Capture the cell that displays the provided text and extract its (x, y) central coordinate. 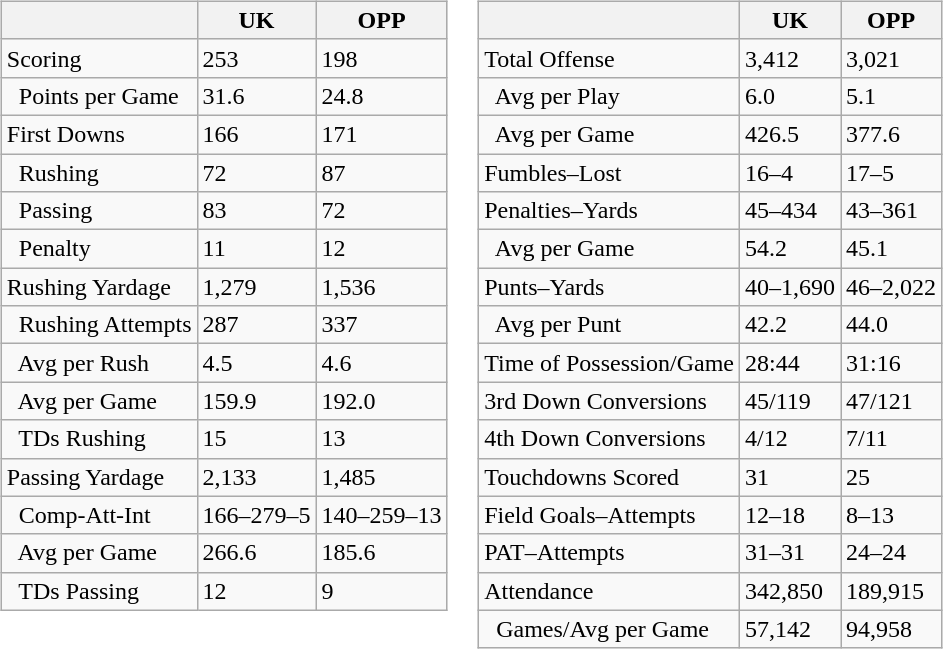
1,536 (382, 287)
287 (256, 325)
Rushing Attempts (99, 325)
Rushing Yardage (99, 287)
Avg per Rush (99, 363)
Fumbles–Lost (610, 173)
11 (256, 249)
Time of Possession/Game (610, 363)
44.0 (892, 325)
57,142 (790, 629)
45/119 (790, 401)
87 (382, 173)
31.6 (256, 96)
TDs Passing (99, 591)
13 (382, 439)
4th Down Conversions (610, 439)
Points per Game (99, 96)
1,279 (256, 287)
Avg per Play (610, 96)
First Downs (99, 134)
42.2 (790, 325)
140–259–13 (382, 515)
1,485 (382, 477)
171 (382, 134)
31–31 (790, 553)
253 (256, 58)
198 (382, 58)
Punts–Yards (610, 287)
54.2 (790, 249)
9 (382, 591)
24–24 (892, 553)
46–2,022 (892, 287)
189,915 (892, 591)
166–279–5 (256, 515)
12–18 (790, 515)
159.9 (256, 401)
266.6 (256, 553)
43–361 (892, 211)
Comp-Att-Int (99, 515)
Scoring (99, 58)
8–13 (892, 515)
6.0 (790, 96)
TDs Rushing (99, 439)
47/121 (892, 401)
45.1 (892, 249)
Touchdowns Scored (610, 477)
426.5 (790, 134)
40–1,690 (790, 287)
Total Offense (610, 58)
5.1 (892, 96)
24.8 (382, 96)
Penalties–Yards (610, 211)
83 (256, 211)
337 (382, 325)
25 (892, 477)
192.0 (382, 401)
3,412 (790, 58)
166 (256, 134)
Passing (99, 211)
31 (790, 477)
Attendance (610, 591)
Penalty (99, 249)
Field Goals–Attempts (610, 515)
7/11 (892, 439)
Games/Avg per Game (610, 629)
31:16 (892, 363)
28:44 (790, 363)
3rd Down Conversions (610, 401)
17–5 (892, 173)
185.6 (382, 553)
16–4 (790, 173)
15 (256, 439)
Passing Yardage (99, 477)
PAT–Attempts (610, 553)
2,133 (256, 477)
342,850 (790, 591)
4.5 (256, 363)
Rushing (99, 173)
3,021 (892, 58)
94,958 (892, 629)
45–434 (790, 211)
4.6 (382, 363)
Avg per Punt (610, 325)
377.6 (892, 134)
4/12 (790, 439)
